Capture the cell that displays the provided text and extract its (x, y) central coordinate. 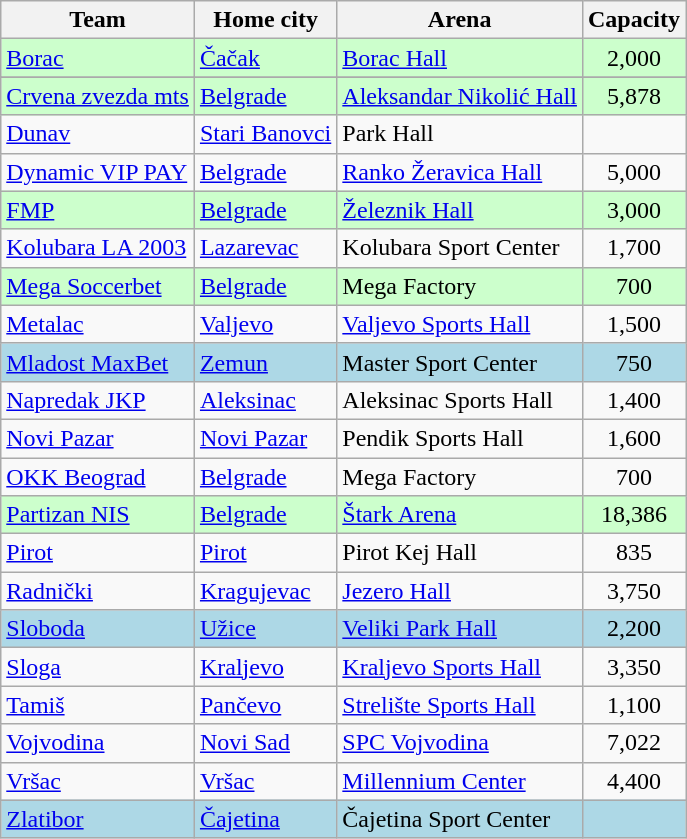
Kolubara Sport Center (460, 248)
835 (634, 553)
Aleksandar Nikolić Hall (460, 96)
Master Sport Center (460, 362)
Home city (265, 20)
Mega Soccerbet (98, 286)
SPC Vojvodina (460, 743)
Valjevo Sports Hall (460, 324)
Železnik Hall (460, 210)
Zlatibor (98, 819)
Čačak (265, 58)
FMP (98, 210)
Kragujevac (265, 591)
Kolubara LA 2003 (98, 248)
1,100 (634, 705)
Napredak JKP (98, 400)
Štark Arena (460, 515)
Dynamic VIP PAY (98, 172)
Čajetina Sport Center (460, 819)
Aleksinac Sports Hall (460, 400)
Pendik Sports Hall (460, 438)
3,350 (634, 667)
Novi Sad (265, 743)
Park Hall (460, 134)
1,600 (634, 438)
2,000 (634, 58)
Strelište Sports Hall (460, 705)
3,000 (634, 210)
Vojvodina (98, 743)
Valjevo (265, 324)
Sloboda (98, 629)
Millennium Center (460, 781)
Mladost MaxBet (98, 362)
1,400 (634, 400)
Radnički (98, 591)
Kraljevo Sports Hall (460, 667)
Arena (460, 20)
18,386 (634, 515)
Borac Hall (460, 58)
2,200 (634, 629)
Jezero Hall (460, 591)
Metalac (98, 324)
Lazarevac (265, 248)
Čajetina (265, 819)
5,000 (634, 172)
Stari Banovci (265, 134)
5,878 (634, 96)
Capacity (634, 20)
1,700 (634, 248)
Sloga (98, 667)
Aleksinac (265, 400)
Team (98, 20)
3,750 (634, 591)
Užice (265, 629)
Veliki Park Hall (460, 629)
Pirot Kej Hall (460, 553)
Pančevo (265, 705)
OKK Beograd (98, 477)
Partizan NIS (98, 515)
Ranko Žeravica Hall (460, 172)
Borac (98, 58)
1,500 (634, 324)
Zemun (265, 362)
Kraljevo (265, 667)
7,022 (634, 743)
4,400 (634, 781)
Dunav (98, 134)
750 (634, 362)
Tamiš (98, 705)
Crvena zvezda mts (98, 96)
